Find where the given text appears and provide that cell's center as [X, Y] coordinate. 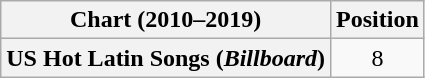
Chart (2010–2019) [166, 20]
Position [378, 20]
US Hot Latin Songs (Billboard) [166, 58]
8 [378, 58]
